For the text-containing cell, return its midpoint in (X, Y) coordinate format. 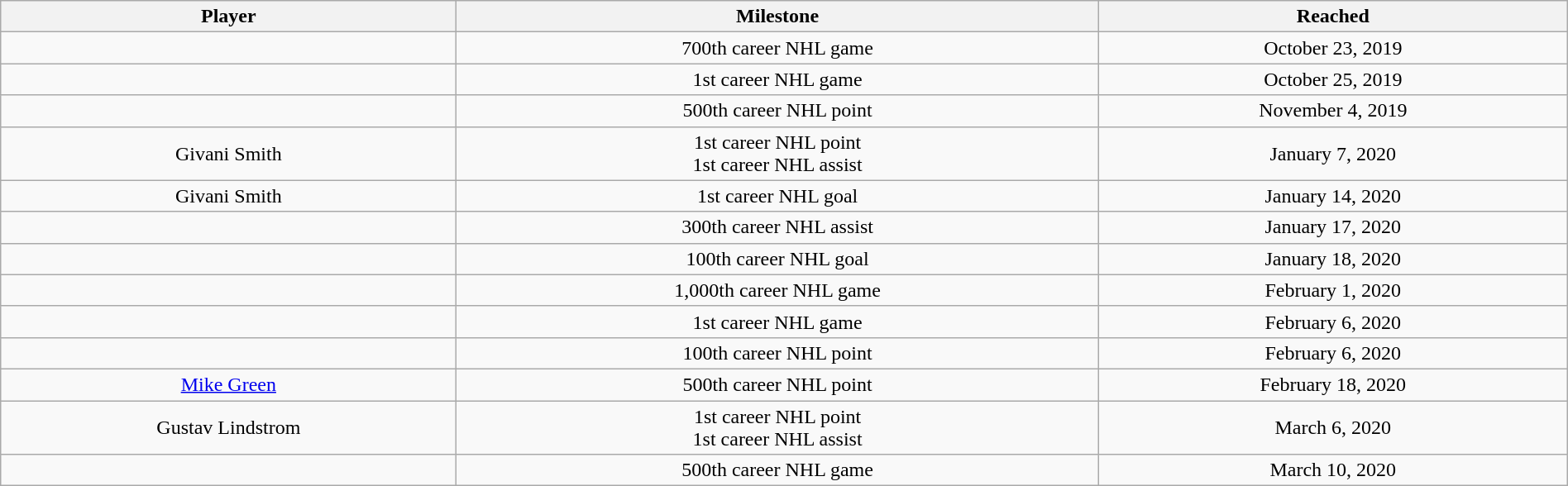
Gustav Lindstrom (228, 426)
January 17, 2020 (1333, 227)
700th career NHL game (777, 48)
November 4, 2019 (1333, 111)
March 6, 2020 (1333, 426)
500th career NHL game (777, 470)
October 25, 2019 (1333, 79)
100th career NHL goal (777, 259)
February 1, 2020 (1333, 290)
Player (228, 17)
January 18, 2020 (1333, 259)
February 18, 2020 (1333, 384)
March 10, 2020 (1333, 470)
Reached (1333, 17)
Milestone (777, 17)
October 23, 2019 (1333, 48)
1,000th career NHL game (777, 290)
100th career NHL point (777, 353)
300th career NHL assist (777, 227)
Mike Green (228, 384)
January 7, 2020 (1333, 154)
January 14, 2020 (1333, 196)
1st career NHL goal (777, 196)
